Identify which cell holds the provided text, then report its [X, Y] central coordinate. 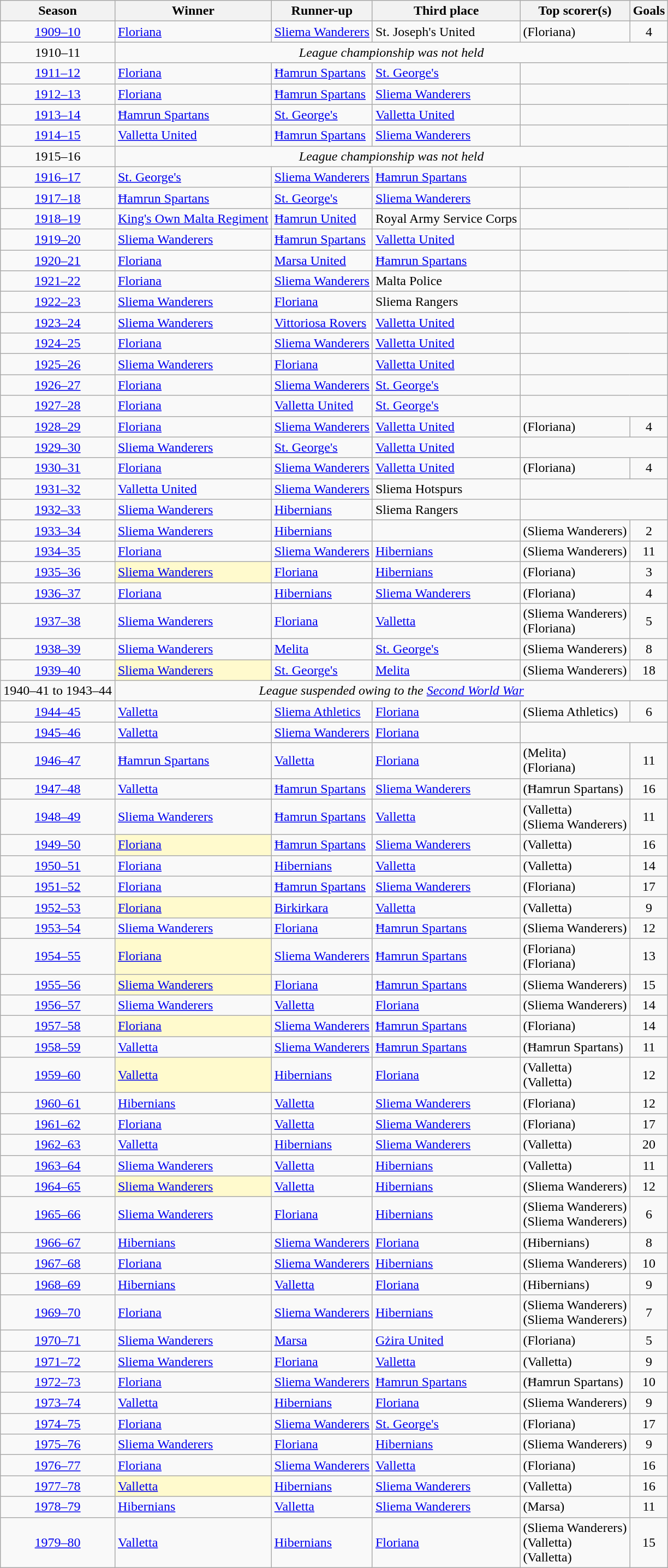
1967–68 [58, 1263]
1932–33 [58, 510]
Royal Army Service Corps [446, 218]
1966–67 [58, 1242]
Gżira United [446, 1340]
1927–28 [58, 406]
Sliema Hotspurs [446, 489]
1919–20 [58, 239]
18 [649, 670]
(Melita) (Floriana) [575, 760]
1968–69 [58, 1284]
1913–14 [58, 115]
1934–35 [58, 551]
1953–54 [58, 928]
1962–63 [58, 1145]
1916–17 [58, 177]
1961–62 [58, 1124]
1960–61 [58, 1103]
Runner-up [322, 11]
1976–77 [58, 1465]
1973–74 [58, 1403]
2 [649, 530]
1924–25 [58, 344]
1958–59 [58, 1047]
1911–12 [58, 73]
(Floriana) (Floriana) [575, 956]
Vittoriosa Rovers [322, 323]
1914–15 [58, 135]
Season [58, 11]
1935–36 [58, 572]
Malta Police [446, 281]
1948–49 [58, 817]
League suspended owing to the Second World War [391, 691]
1909–10 [58, 32]
1956–57 [58, 1005]
1955–56 [58, 985]
(Sliema Wanderers) (Valletta) (Valletta) [575, 1542]
1964–65 [58, 1186]
1944–45 [58, 712]
1954–55 [58, 956]
1925–26 [58, 364]
1978–79 [58, 1507]
1940–41 to 1943–44 [58, 691]
1947–48 [58, 789]
1971–72 [58, 1362]
(Valletta) (Valletta) [575, 1075]
1921–22 [58, 281]
1965–66 [58, 1215]
1970–71 [58, 1340]
1938–39 [58, 649]
St. Joseph's United [446, 32]
Third place [446, 11]
1963–64 [58, 1165]
Winner [193, 11]
1922–23 [58, 302]
13 [649, 956]
1974–75 [58, 1424]
1912–13 [58, 94]
1926–27 [58, 385]
1952–53 [58, 907]
1975–76 [58, 1445]
1951–52 [58, 886]
20 [649, 1145]
1929–30 [58, 447]
3 [649, 572]
1928–29 [58, 427]
1939–40 [58, 670]
1950–51 [58, 866]
Ħamrun United [322, 218]
1915–16 [58, 156]
Marsa United [322, 261]
1949–50 [58, 845]
1946–47 [58, 760]
1930–31 [58, 468]
1972–73 [58, 1382]
1957–58 [58, 1026]
(Sliema Athletics) [575, 712]
1936–37 [58, 593]
1969–70 [58, 1312]
King's Own Malta Regiment [193, 218]
1979–80 [58, 1542]
1918–19 [58, 218]
1917–18 [58, 198]
1923–24 [58, 323]
1920–21 [58, 261]
Birkirkara [322, 907]
Goals [649, 11]
1945–46 [58, 732]
(Marsa) [575, 1507]
(Valletta) (Sliema Wanderers) [575, 817]
1910–11 [58, 52]
Sliema Athletics [322, 712]
1933–34 [58, 530]
1931–32 [58, 489]
Top scorer(s) [575, 11]
7 [649, 1312]
(Sliema Wanderers) (Floriana) [575, 622]
1977–78 [58, 1486]
1937–38 [58, 622]
1959–60 [58, 1075]
Marsa [322, 1340]
